Capture the cell that displays the provided text and extract its [X, Y] central coordinate. 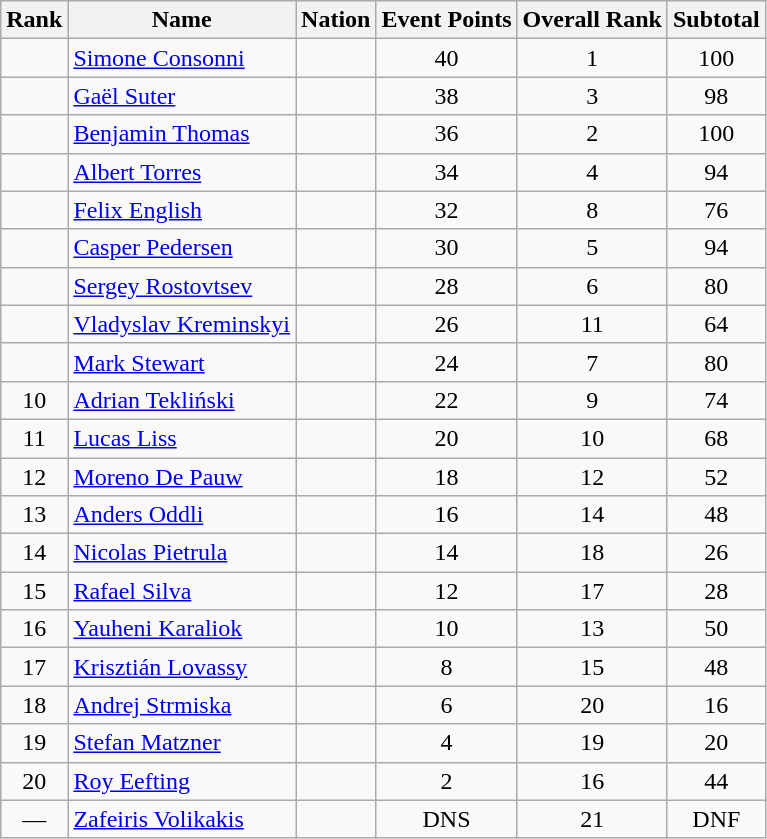
Subtotal [716, 20]
Andrej Strmiska [182, 705]
5 [592, 248]
98 [716, 96]
32 [446, 210]
Felix English [182, 210]
Rank [34, 20]
Simone Consonni [182, 58]
76 [716, 210]
38 [446, 96]
Nicolas Pietrula [182, 553]
68 [716, 438]
Name [182, 20]
Yauheni Karaliok [182, 629]
Sergey Rostovtsev [182, 286]
44 [716, 781]
50 [716, 629]
Stefan Matzner [182, 743]
Gaël Suter [182, 96]
— [34, 819]
40 [446, 58]
Albert Torres [182, 172]
DNF [716, 819]
Krisztián Lovassy [182, 667]
22 [446, 400]
52 [716, 477]
DNS [446, 819]
Overall Rank [592, 20]
Mark Stewart [182, 362]
Benjamin Thomas [182, 134]
Roy Eefting [182, 781]
Event Points [446, 20]
74 [716, 400]
7 [592, 362]
Lucas Liss [182, 438]
Moreno De Pauw [182, 477]
36 [446, 134]
30 [446, 248]
Rafael Silva [182, 591]
34 [446, 172]
9 [592, 400]
24 [446, 362]
1 [592, 58]
Anders Oddli [182, 515]
Zafeiris Volikakis [182, 819]
Casper Pedersen [182, 248]
Nation [336, 20]
Vladyslav Kreminskyi [182, 324]
Adrian Tekliński [182, 400]
21 [592, 819]
64 [716, 324]
3 [592, 96]
